Scan for the cell matching the given text and deliver its [X, Y] coordinate at center. 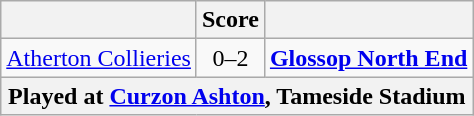
Glossop North End [368, 58]
0–2 [230, 58]
Atherton Collieries [99, 58]
Played at Curzon Ashton, Tameside Stadium [237, 96]
Score [230, 20]
